Scan for the cell matching the given text and deliver its (x, y) coordinate at center. 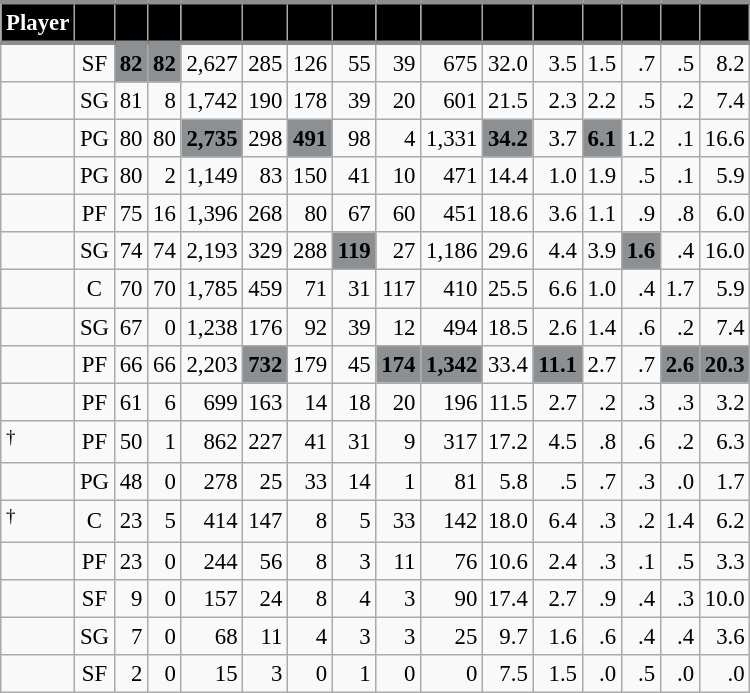
10.0 (724, 599)
190 (266, 101)
2.2 (602, 101)
25.5 (508, 289)
142 (452, 521)
732 (266, 364)
6.3 (724, 441)
1.9 (602, 176)
227 (266, 441)
6.1 (602, 139)
1,785 (212, 289)
1,396 (212, 214)
3.2 (724, 402)
1,149 (212, 176)
76 (452, 561)
7 (130, 637)
8.2 (724, 62)
174 (398, 364)
11.1 (558, 364)
1,742 (212, 101)
24 (266, 599)
178 (310, 101)
27 (398, 251)
278 (212, 482)
147 (266, 521)
451 (452, 214)
11.5 (508, 402)
75 (130, 214)
10.6 (508, 561)
298 (266, 139)
459 (266, 289)
494 (452, 327)
50 (130, 441)
2.4 (558, 561)
179 (310, 364)
176 (266, 327)
71 (310, 289)
20.3 (724, 364)
55 (354, 62)
3.3 (724, 561)
5.8 (508, 482)
Player (38, 22)
675 (452, 62)
98 (354, 139)
18.0 (508, 521)
3.5 (558, 62)
2.3 (558, 101)
17.2 (508, 441)
117 (398, 289)
1,342 (452, 364)
862 (212, 441)
119 (354, 251)
48 (130, 482)
18 (354, 402)
1,186 (452, 251)
1.2 (640, 139)
16 (164, 214)
244 (212, 561)
150 (310, 176)
6.4 (558, 521)
268 (266, 214)
18.5 (508, 327)
410 (452, 289)
15 (212, 674)
4.4 (558, 251)
14.4 (508, 176)
16.6 (724, 139)
6 (164, 402)
1,331 (452, 139)
2,193 (212, 251)
2,203 (212, 364)
329 (266, 251)
16.0 (724, 251)
33.4 (508, 364)
3.7 (558, 139)
414 (212, 521)
601 (452, 101)
471 (452, 176)
157 (212, 599)
61 (130, 402)
32.0 (508, 62)
6.6 (558, 289)
6.0 (724, 214)
491 (310, 139)
9.7 (508, 637)
6.2 (724, 521)
317 (452, 441)
29.6 (508, 251)
10 (398, 176)
90 (452, 599)
7.5 (508, 674)
17.4 (508, 599)
56 (266, 561)
1,238 (212, 327)
699 (212, 402)
18.6 (508, 214)
68 (212, 637)
45 (354, 364)
21.5 (508, 101)
4.5 (558, 441)
288 (310, 251)
2,627 (212, 62)
1.1 (602, 214)
92 (310, 327)
12 (398, 327)
34.2 (508, 139)
163 (266, 402)
126 (310, 62)
60 (398, 214)
83 (266, 176)
3.9 (602, 251)
196 (452, 402)
285 (266, 62)
2,735 (212, 139)
